Identify which cell holds the provided text, then report its [X, Y] central coordinate. 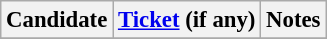
Ticket (if any) [187, 20]
Candidate [57, 20]
Notes [294, 20]
